Search for the cell housing the specified text and yield its [x, y] center coordinate. 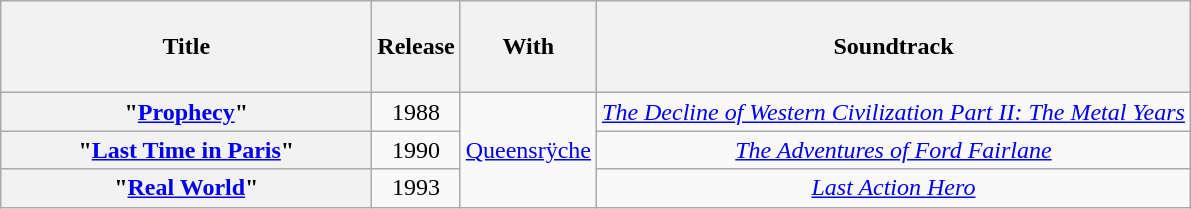
Last Action Hero [894, 188]
1990 [416, 150]
The Adventures of Ford Fairlane [894, 150]
The Decline of Western Civilization Part II: The Metal Years [894, 112]
1993 [416, 188]
"Last Time in Paris" [186, 150]
With [528, 47]
Release [416, 47]
"Real World" [186, 188]
Soundtrack [894, 47]
Title [186, 47]
"Prophecy" [186, 112]
Queensrÿche [528, 150]
1988 [416, 112]
